For the text-containing cell, return its midpoint in [X, Y] coordinate format. 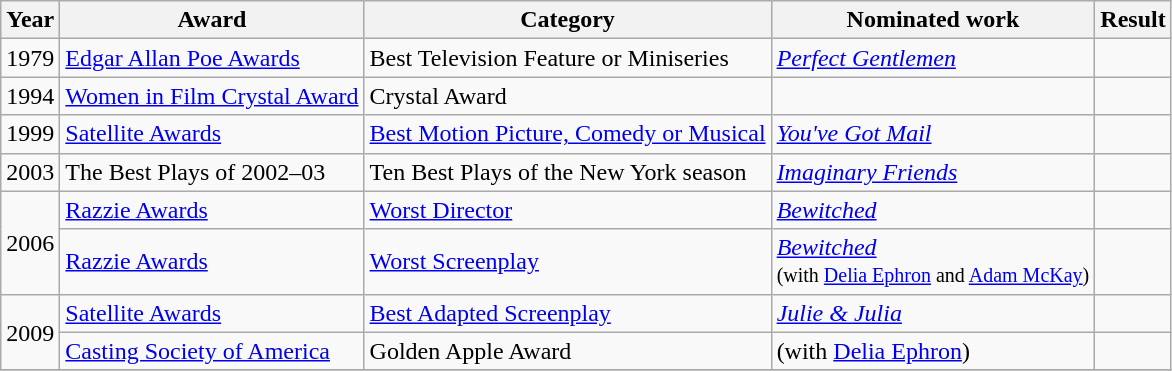
Crystal Award [568, 96]
1979 [30, 58]
Ten Best Plays of the New York season [568, 172]
1999 [30, 134]
The Best Plays of 2002–03 [212, 172]
Year [30, 20]
Worst Director [568, 210]
Best Television Feature or Miniseries [568, 58]
Category [568, 20]
2009 [30, 332]
Imaginary Friends [933, 172]
Perfect Gentlemen [933, 58]
Best Adapted Screenplay [568, 313]
Women in Film Crystal Award [212, 96]
Nominated work [933, 20]
2006 [30, 242]
(with Delia Ephron) [933, 351]
You've Got Mail [933, 134]
Julie & Julia [933, 313]
Golden Apple Award [568, 351]
Casting Society of America [212, 351]
Worst Screenplay [568, 262]
Edgar Allan Poe Awards [212, 58]
Bewitched(with Delia Ephron and Adam McKay) [933, 262]
1994 [30, 96]
Award [212, 20]
Best Motion Picture, Comedy or Musical [568, 134]
2003 [30, 172]
Bewitched [933, 210]
Result [1133, 20]
